From the cell containing the given text, extract its center point as (X, Y) coordinate. 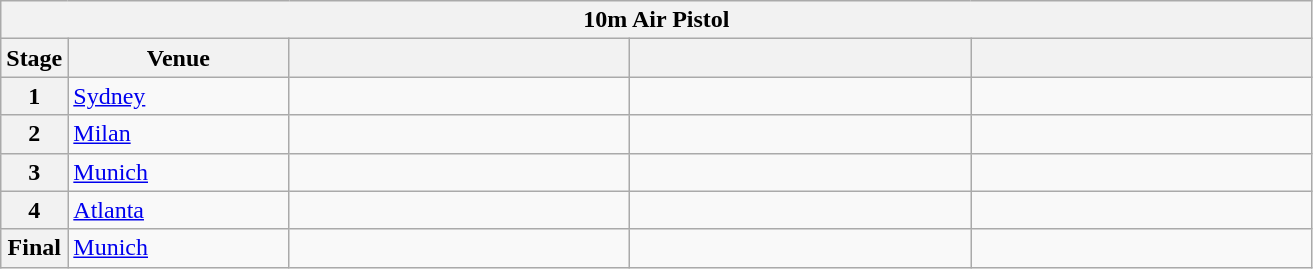
Sydney (178, 96)
10m Air Pistol (656, 20)
3 (34, 172)
Stage (34, 58)
Milan (178, 134)
Final (34, 248)
1 (34, 96)
2 (34, 134)
4 (34, 210)
Venue (178, 58)
Atlanta (178, 210)
